Determine the [X, Y] coordinate at the center of the cell enclosing the given text.  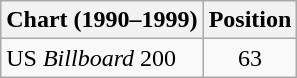
63 [250, 58]
US Billboard 200 [102, 58]
Chart (1990–1999) [102, 20]
Position [250, 20]
